Provide the (x, y) coordinate of the cell's center where the given text is located.  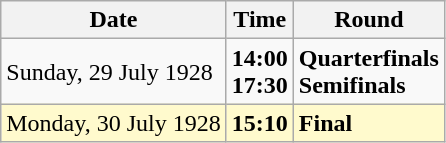
Date (114, 20)
14:0017:30 (260, 72)
15:10 (260, 123)
QuarterfinalsSemifinals (368, 72)
Sunday, 29 July 1928 (114, 72)
Monday, 30 July 1928 (114, 123)
Round (368, 20)
Final (368, 123)
Time (260, 20)
